Detect which cell encompasses the target text, then output its (X, Y) center coordinate. 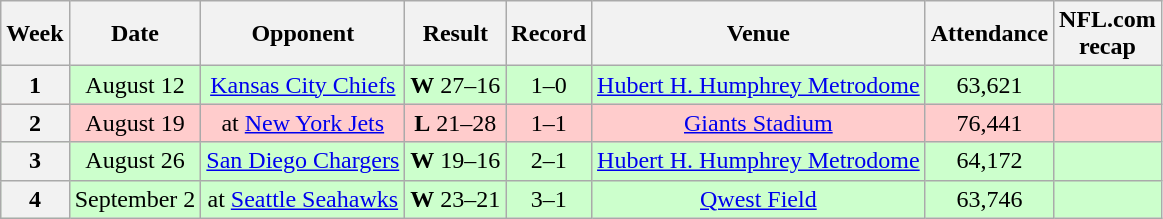
3–1 (549, 199)
Qwest Field (759, 199)
at Seattle Seahawks (303, 199)
Date (135, 34)
64,172 (989, 161)
August 19 (135, 123)
76,441 (989, 123)
Venue (759, 34)
W 27–16 (456, 85)
W 23–21 (456, 199)
Attendance (989, 34)
63,746 (989, 199)
Kansas City Chiefs (303, 85)
September 2 (135, 199)
Result (456, 34)
63,621 (989, 85)
1–1 (549, 123)
San Diego Chargers (303, 161)
Giants Stadium (759, 123)
L 21–28 (456, 123)
Record (549, 34)
Opponent (303, 34)
at New York Jets (303, 123)
2–1 (549, 161)
August 12 (135, 85)
3 (35, 161)
4 (35, 199)
August 26 (135, 161)
W 19–16 (456, 161)
1 (35, 85)
NFL.comrecap (1108, 34)
Week (35, 34)
1–0 (549, 85)
2 (35, 123)
